Scan for the cell matching the given text and deliver its (X, Y) coordinate at center. 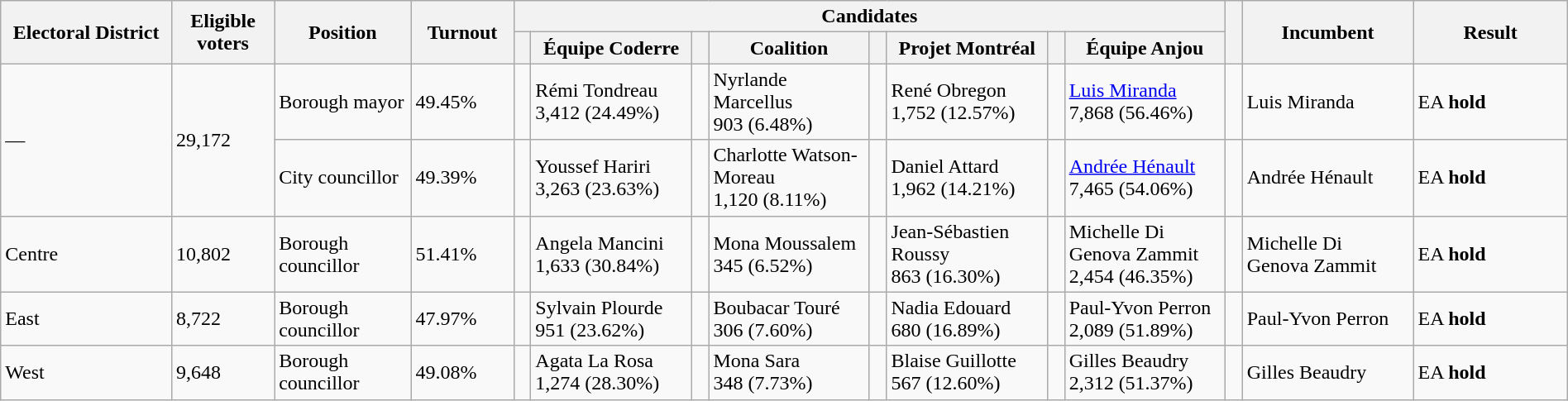
Coalition (789, 48)
Michelle Di Genova Zammit (1328, 254)
9,648 (223, 372)
Nyrlande Marcellus903 (6.48%) (789, 102)
51.41% (462, 254)
Centre (86, 254)
Gilles Beaudry (1328, 372)
Result (1490, 32)
Blaise Guillotte567 (12.60%) (967, 372)
Andrée Hénault7,465 (54.06%) (1145, 178)
Position (342, 32)
Équipe Coderre (611, 48)
Jean-Sébastien Roussy863 (16.30%) (967, 254)
Boubacar Touré306 (7.60%) (789, 319)
Luis Miranda (1328, 102)
— (86, 140)
8,722 (223, 319)
East (86, 319)
Paul-Yvon Perron (1328, 319)
29,172 (223, 140)
49.39% (462, 178)
Youssef Hariri3,263 (23.63%) (611, 178)
City councillor (342, 178)
Electoral District (86, 32)
Rémi Tondreau3,412 (24.49%) (611, 102)
Andrée Hénault (1328, 178)
Incumbent (1328, 32)
Michelle Di Genova Zammit2,454 (46.35%) (1145, 254)
Nadia Edouard680 (16.89%) (967, 319)
Borough mayor (342, 102)
Luis Miranda7,868 (56.46%) (1145, 102)
Gilles Beaudry2,312 (51.37%) (1145, 372)
10,802 (223, 254)
49.45% (462, 102)
René Obregon1,752 (12.57%) (967, 102)
Mona Sara348 (7.73%) (789, 372)
Agata La Rosa1,274 (28.30%) (611, 372)
Angela Mancini1,633 (30.84%) (611, 254)
Paul-Yvon Perron2,089 (51.89%) (1145, 319)
Équipe Anjou (1145, 48)
Daniel Attard1,962 (14.21%) (967, 178)
Sylvain Plourde951 (23.62%) (611, 319)
Charlotte Watson-Moreau1,120 (8.11%) (789, 178)
Mona Moussalem345 (6.52%) (789, 254)
Eligible voters (223, 32)
47.97% (462, 319)
West (86, 372)
Candidates (869, 17)
Projet Montréal (967, 48)
Turnout (462, 32)
49.08% (462, 372)
